Identify which cell holds the provided text, then report its [x, y] central coordinate. 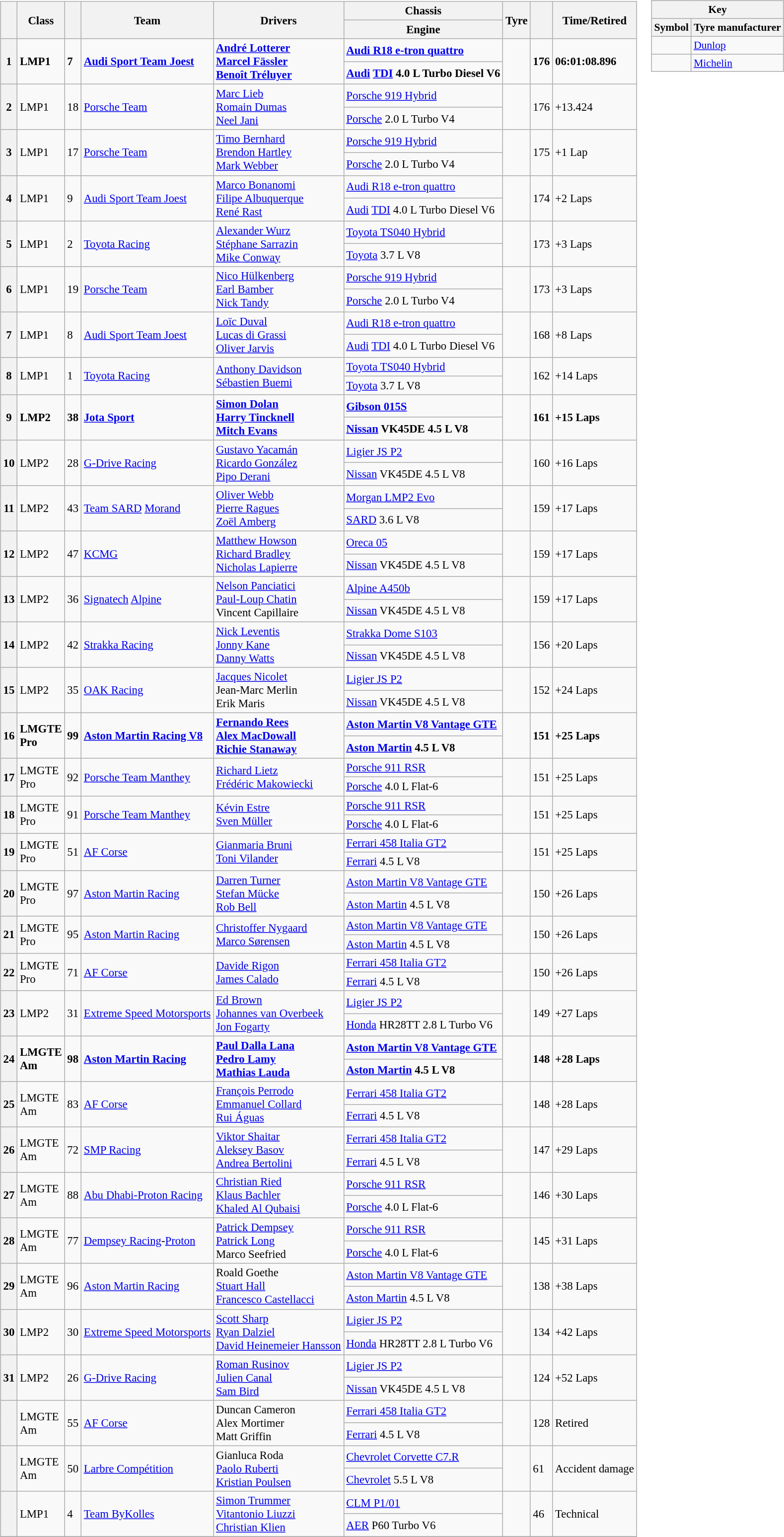
15 [9, 690]
145 [541, 1241]
Jacques Nicolet Jean-Marc Merlin Erik Maris [279, 690]
Marco Bonanomi Filipe Albuquerque René Rast [279, 198]
+1 Lap [595, 152]
Christoffer Nygaard Marco Sørensen [279, 935]
AER P60 Turbo V6 [423, 1525]
Gustavo Yacamán Ricardo González Pipo Derani [279, 463]
162 [541, 375]
+15 Laps [595, 418]
CLM P1/01 [423, 1502]
Duncan Cameron Alex Mortimer Matt Griffin [279, 1423]
92 [72, 777]
147 [541, 1150]
Accident damage [595, 1468]
Timo Bernhard Brendon Hartley Mark Webber [279, 152]
+42 Laps [595, 1332]
Team [147, 20]
161 [541, 418]
Alpine A450b [423, 588]
128 [541, 1423]
+29 Laps [595, 1150]
+27 Laps [595, 1014]
Richard Lietz Frédéric Makowiecki [279, 777]
16 [9, 736]
Roman Rusinov Julien Canal Sam Bird [279, 1378]
47 [72, 554]
Scott Sharp Ryan Dalziel David Heinemeier Hansson [279, 1332]
175 [541, 152]
Kévin Estre Sven Müller [279, 814]
50 [72, 1468]
Viktor Shaitar Aleksey Basov Andrea Bertolini [279, 1150]
Key [717, 10]
46 [541, 1514]
23 [9, 1014]
Dempsey Racing-Proton [147, 1241]
Nico Hülkenberg Earl Bamber Nick Tandy [279, 289]
06:01:08.896 [595, 62]
Jota Sport [147, 418]
Christian Ried Klaus Bachler Khaled Al Qubaisi [279, 1195]
71 [72, 972]
96 [72, 1286]
Time/Retired [595, 20]
Michelin [737, 63]
Technical [595, 1514]
Patrick Dempsey Patrick Long Marco Seefried [279, 1241]
83 [72, 1104]
149 [541, 1014]
Nelson Panciatici Paul-Loup Chatin Vincent Capillaire [279, 599]
Loïc Duval Lucas di Grassi Oliver Jarvis [279, 335]
+52 Laps [595, 1378]
KCMG [147, 554]
152 [541, 690]
Symbol [671, 27]
Roald Goethe Stuart Hall Francesco Castellacci [279, 1286]
Gianluca Roda Paolo Ruberti Kristian Poulsen [279, 1468]
156 [541, 645]
95 [72, 935]
Retired [595, 1423]
Class [41, 20]
24 [9, 1059]
146 [541, 1195]
29 [9, 1286]
Chevrolet 5.5 L V8 [423, 1480]
Tyre [516, 20]
43 [72, 509]
27 [9, 1195]
+2 Laps [595, 198]
Paul Dalla Lana Pedro Lamy Mathias Lauda [279, 1059]
21 [9, 935]
55 [72, 1423]
6 [9, 289]
3 [9, 152]
Tyre manufacturer [737, 27]
Strakka Racing [147, 645]
97 [72, 893]
Oliver Webb Pierre Ragues Zoël Amberg [279, 509]
77 [72, 1241]
Drivers [279, 20]
Abu Dhabi-Proton Racing [147, 1195]
André Lotterer Marcel Fässler Benoît Tréluyer [279, 62]
+24 Laps [595, 690]
36 [72, 599]
Davide Rigon James Calado [279, 972]
Ed Brown Johannes van Overbeek Jon Fogarty [279, 1014]
+30 Laps [595, 1195]
11 [9, 509]
Nick Leventis Jonny Kane Danny Watts [279, 645]
François Perrodo Emmanuel Collard Rui Águas [279, 1104]
160 [541, 463]
Anthony Davidson Sébastien Buemi [279, 375]
42 [72, 645]
Aston Martin Racing V8 [147, 736]
+13.424 [595, 107]
14 [9, 645]
Simon Trummer Vitantonio Liuzzi Christian Klien [279, 1514]
SMP Racing [147, 1150]
Larbre Compétition [147, 1468]
+20 Laps [595, 645]
Darren Turner Stefan Mücke Rob Bell [279, 893]
Simon Dolan Harry Tincknell Mitch Evans [279, 418]
Oreca 05 [423, 542]
+16 Laps [595, 463]
Gianmaria Bruni Toni Vilander [279, 852]
10 [9, 463]
5 [9, 244]
OAK Racing [147, 690]
72 [72, 1150]
91 [72, 814]
Alexander Wurz Stéphane Sarrazin Mike Conway [279, 244]
168 [541, 335]
51 [72, 852]
12 [9, 554]
99 [72, 736]
13 [9, 599]
SARD 3.6 L V8 [423, 520]
22 [9, 972]
Marc Lieb Romain Dumas Neel Jani [279, 107]
174 [541, 198]
61 [541, 1468]
+8 Laps [595, 335]
35 [72, 690]
+14 Laps [595, 375]
38 [72, 418]
+38 Laps [595, 1286]
134 [541, 1332]
Engine [423, 30]
Team SARD Morand [147, 509]
Chassis [423, 11]
124 [541, 1378]
Chevrolet Corvette C7.R [423, 1457]
Strakka Dome S103 [423, 634]
Morgan LMP2 Evo [423, 497]
Team ByKolles [147, 1514]
Signatech Alpine [147, 599]
Dunlop [737, 45]
Matthew Howson Richard Bradley Nicholas Lapierre [279, 554]
138 [541, 1286]
Gibson 015S [423, 406]
88 [72, 1195]
25 [9, 1104]
Fernando Rees Alex MacDowall Richie Stanaway [279, 736]
+31 Laps [595, 1241]
20 [9, 893]
98 [72, 1059]
